For the text-containing cell, return its midpoint in [X, Y] coordinate format. 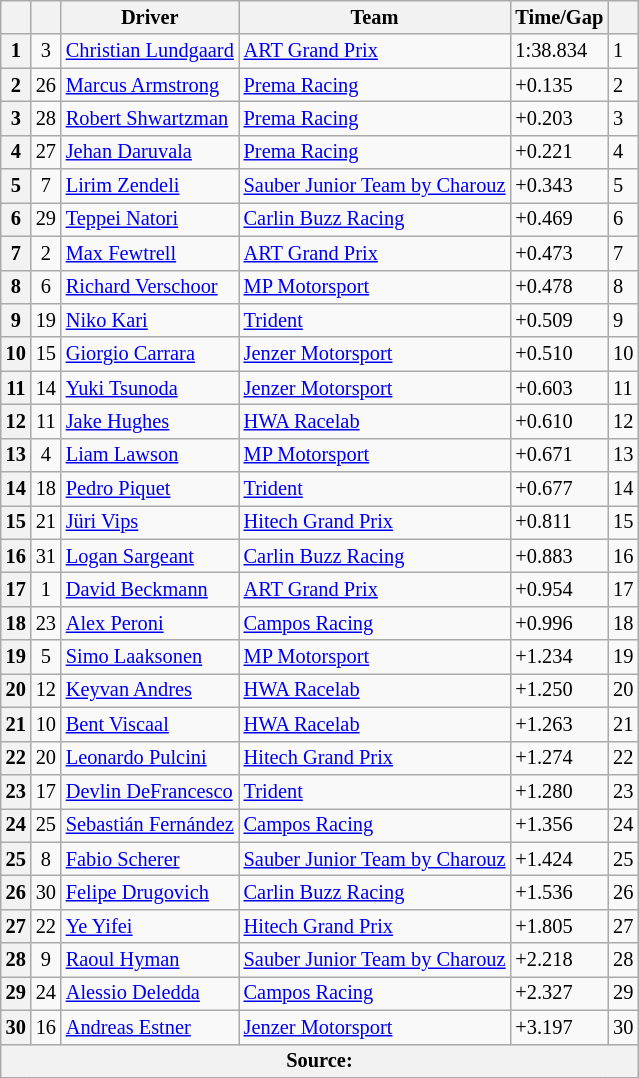
+0.954 [559, 589]
+0.221 [559, 152]
+1.356 [559, 825]
+0.510 [559, 354]
Pedro Piquet [150, 489]
Team [375, 17]
+1.250 [559, 690]
+0.811 [559, 522]
Raoul Hyman [150, 960]
1:38.834 [559, 51]
+0.509 [559, 320]
Sebastián Fernández [150, 825]
Yuki Tsunoda [150, 388]
Alex Peroni [150, 623]
+0.478 [559, 287]
+1.424 [559, 859]
+0.343 [559, 186]
+1.805 [559, 926]
+1.280 [559, 791]
Devlin DeFrancesco [150, 791]
+0.671 [559, 455]
Lirim Zendeli [150, 186]
Richard Verschoor [150, 287]
Christian Lundgaard [150, 51]
+1.263 [559, 724]
+3.197 [559, 1027]
Leonardo Pulcini [150, 758]
Felipe Drugovich [150, 892]
+0.203 [559, 118]
Ye Yifei [150, 926]
+0.677 [559, 489]
+0.883 [559, 556]
Simo Laaksonen [150, 657]
Driver [150, 17]
Bent Viscaal [150, 724]
+0.603 [559, 388]
Giorgio Carrara [150, 354]
Jehan Daruvala [150, 152]
Jake Hughes [150, 421]
Keyvan Andres [150, 690]
David Beckmann [150, 589]
+0.469 [559, 219]
Andreas Estner [150, 1027]
+0.610 [559, 421]
+0.473 [559, 253]
+0.996 [559, 623]
Jüri Vips [150, 522]
Time/Gap [559, 17]
+1.536 [559, 892]
Max Fewtrell [150, 253]
Alessio Deledda [150, 993]
Marcus Armstrong [150, 85]
Source: [320, 1061]
Teppei Natori [150, 219]
+1.234 [559, 657]
+2.218 [559, 960]
+1.274 [559, 758]
Niko Kari [150, 320]
Logan Sargeant [150, 556]
Fabio Scherer [150, 859]
+2.327 [559, 993]
Liam Lawson [150, 455]
31 [46, 556]
Robert Shwartzman [150, 118]
+0.135 [559, 85]
